Detect which cell encompasses the target text, then output its [X, Y] center coordinate. 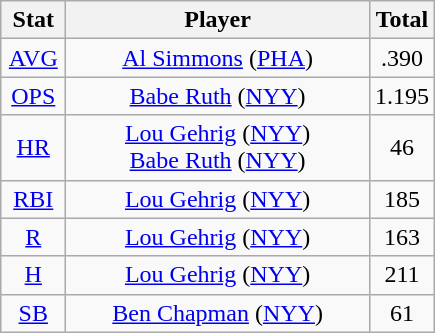
Babe Ruth (NYY) [218, 96]
R [34, 237]
61 [402, 313]
RBI [34, 199]
H [34, 275]
SB [34, 313]
Stat [34, 20]
Player [218, 20]
Al Simmons (PHA) [218, 58]
46 [402, 148]
.390 [402, 58]
HR [34, 148]
AVG [34, 58]
Lou Gehrig (NYY)Babe Ruth (NYY) [218, 148]
163 [402, 237]
Ben Chapman (NYY) [218, 313]
185 [402, 199]
211 [402, 275]
Total [402, 20]
1.195 [402, 96]
OPS [34, 96]
